From the cell containing the given text, extract its center point as [x, y] coordinate. 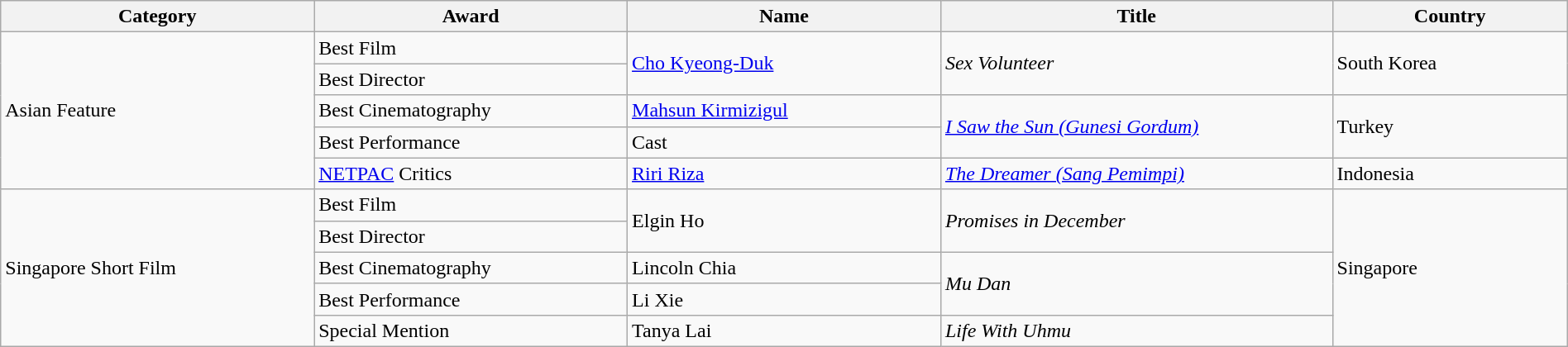
I Saw the Sun (Gunesi Gordum) [1136, 126]
Cho Kyeong-Duk [784, 64]
Promises in December [1136, 221]
Turkey [1450, 126]
Elgin Ho [784, 221]
Country [1450, 17]
Mahsun Kirmizigul [784, 111]
Mu Dan [1136, 283]
South Korea [1450, 64]
Category [157, 17]
Award [471, 17]
Singapore Short Film [157, 268]
Life With Uhmu [1136, 330]
Singapore [1450, 268]
Tanya Lai [784, 330]
Li Xie [784, 299]
Cast [784, 142]
NETPAC Critics [471, 173]
Riri Riza [784, 173]
Name [784, 17]
Lincoln Chia [784, 268]
Special Mention [471, 330]
Title [1136, 17]
The Dreamer (Sang Pemimpi) [1136, 173]
Asian Feature [157, 111]
Indonesia [1450, 173]
Sex Volunteer [1136, 64]
